Locate the cell with the specified text and output its (x, y) center coordinate. 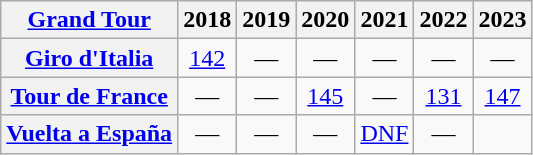
2019 (266, 20)
Giro d'Italia (90, 58)
2020 (326, 20)
DNF (384, 134)
Tour de France (90, 96)
147 (502, 96)
2018 (208, 20)
Grand Tour (90, 20)
142 (208, 58)
Vuelta a España (90, 134)
2022 (444, 20)
145 (326, 96)
2021 (384, 20)
2023 (502, 20)
131 (444, 96)
